Search for the cell housing the specified text and yield its [x, y] center coordinate. 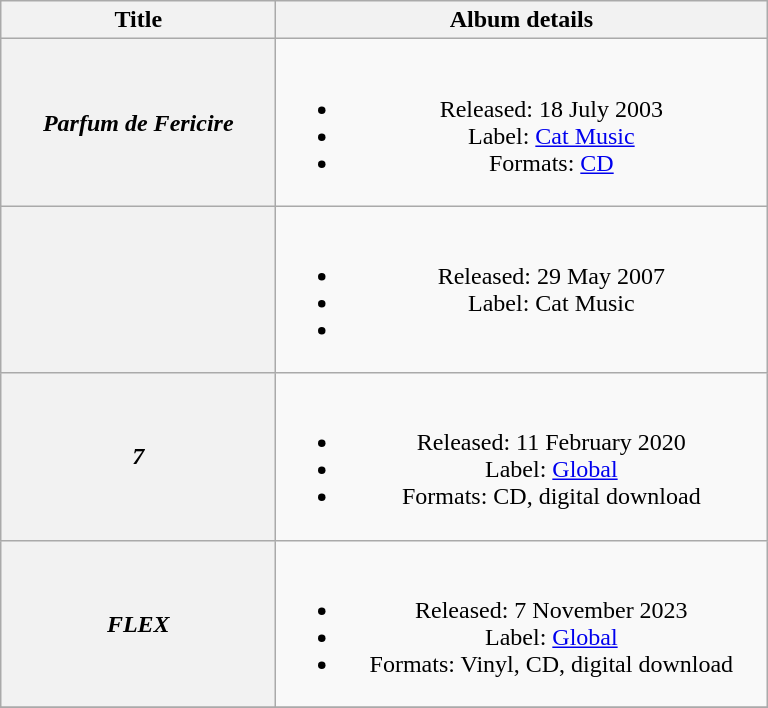
Album details [522, 20]
FLEX [138, 624]
Released: 18 July 2003Label: Cat MusicFormats: CD [522, 122]
Released: 7 November 2023Label: GlobalFormats: Vinyl, CD, digital download [522, 624]
Released: 29 May 2007Label: Cat Music [522, 290]
7 [138, 456]
Parfum de Fericire [138, 122]
Released: 11 February 2020Label: GlobalFormats: CD, digital download [522, 456]
Title [138, 20]
